Scan for the cell matching the given text and deliver its (X, Y) coordinate at center. 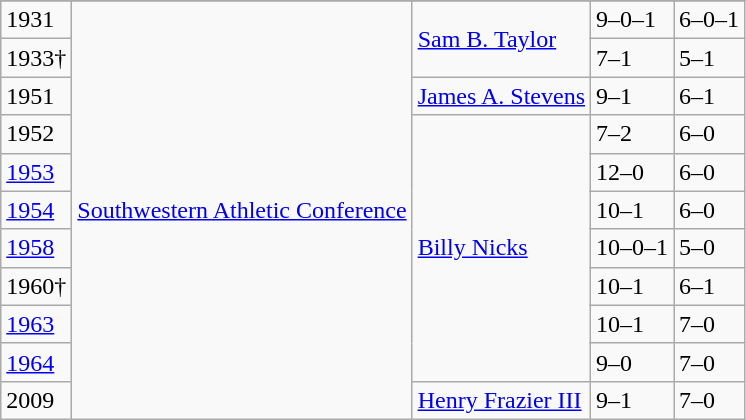
1954 (36, 210)
Billy Nicks (501, 248)
Henry Frazier III (501, 400)
1953 (36, 172)
1931 (36, 20)
7–2 (632, 134)
1958 (36, 248)
9–0–1 (632, 20)
1952 (36, 134)
1964 (36, 362)
1963 (36, 324)
10–0–1 (632, 248)
6–0–1 (710, 20)
1960† (36, 286)
9–0 (632, 362)
Sam B. Taylor (501, 39)
1951 (36, 96)
Southwestern Athletic Conference (242, 210)
5–1 (710, 58)
1933† (36, 58)
5–0 (710, 248)
7–1 (632, 58)
12–0 (632, 172)
2009 (36, 400)
James A. Stevens (501, 96)
